Pinpoint the cell where the given text exists, returning its (x, y) midpoint coordinate. 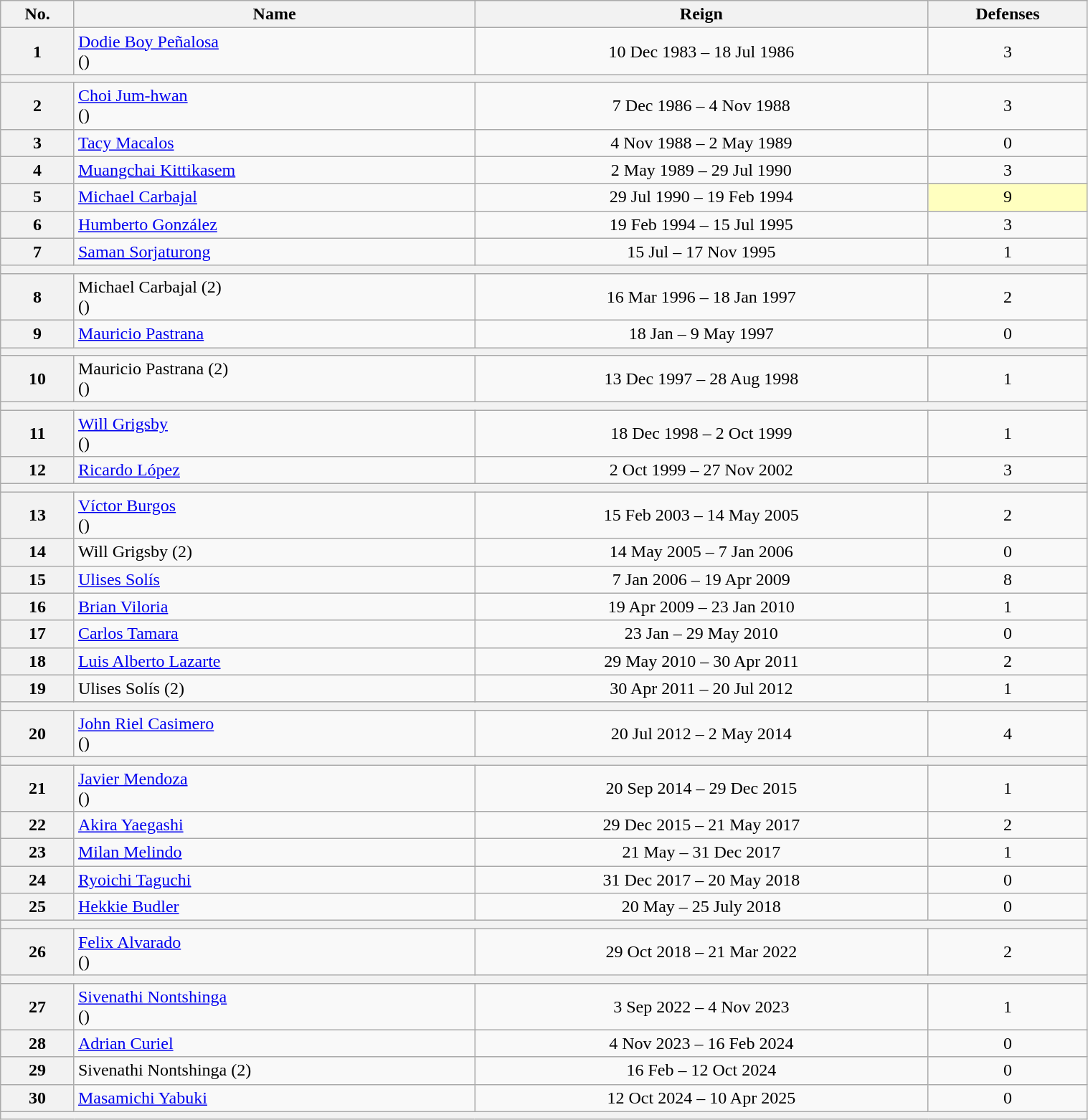
Hekkie Budler (274, 907)
21 May – 31 Dec 2017 (701, 853)
Humberto González (274, 224)
2 Oct 1999 – 27 Nov 2002 (701, 470)
20 (37, 733)
Felix Alvarado() (274, 952)
5 (37, 197)
29 Jul 1990 – 19 Feb 1994 (701, 197)
29 Oct 2018 – 21 Mar 2022 (701, 952)
20 Sep 2014 – 29 Dec 2015 (701, 787)
30 Apr 2011 – 20 Jul 2012 (701, 688)
19 Apr 2009 – 23 Jan 2010 (701, 607)
16 (37, 607)
29 Dec 2015 – 21 May 2017 (701, 825)
4 Nov 1988 – 2 May 1989 (701, 143)
Ricardo López (274, 470)
Carlos Tamara (274, 634)
12 Oct 2024 – 10 Apr 2025 (701, 1098)
27 (37, 1007)
15 Feb 2003 – 14 May 2005 (701, 515)
14 (37, 552)
Reign (701, 14)
Saman Sorjaturong (274, 252)
10 (37, 379)
10 Dec 1983 – 18 Jul 1986 (701, 52)
Ulises Solís (274, 579)
15 Jul – 17 Nov 1995 (701, 252)
13 Dec 1997 – 28 Aug 1998 (701, 379)
25 (37, 907)
12 (37, 470)
Mauricio Pastrana (274, 333)
3 Sep 2022 – 4 Nov 2023 (701, 1007)
7 Dec 1986 – 4 Nov 1988 (701, 106)
15 (37, 579)
23 (37, 853)
Choi Jum-hwan() (274, 106)
16 Feb – 12 Oct 2024 (701, 1071)
13 (37, 515)
Brian Viloria (274, 607)
30 (37, 1098)
29 (37, 1071)
Sivenathi Nontshinga (2) (274, 1071)
7 Jan 2006 – 19 Apr 2009 (701, 579)
Víctor Burgos() (274, 515)
31 Dec 2017 – 20 May 2018 (701, 880)
Will Grigsby (2) (274, 552)
Name (274, 14)
Adrian Curiel (274, 1043)
Tacy Macalos (274, 143)
Will Grigsby() (274, 433)
Sivenathi Nontshinga() (274, 1007)
Akira Yaegashi (274, 825)
28 (37, 1043)
Milan Melindo (274, 853)
Masamichi Yabuki (274, 1098)
No. (37, 14)
4 Nov 2023 – 16 Feb 2024 (701, 1043)
19 (37, 688)
23 Jan – 29 May 2010 (701, 634)
17 (37, 634)
22 (37, 825)
14 May 2005 – 7 Jan 2006 (701, 552)
Muangchai Kittikasem (274, 170)
Ulises Solís (2) (274, 688)
7 (37, 252)
John Riel Casimero() (274, 733)
20 Jul 2012 – 2 May 2014 (701, 733)
19 Feb 1994 – 15 Jul 1995 (701, 224)
Michael Carbajal (2)() (274, 297)
16 Mar 1996 – 18 Jan 1997 (701, 297)
Mauricio Pastrana (2)() (274, 379)
24 (37, 880)
29 May 2010 – 30 Apr 2011 (701, 661)
18 (37, 661)
Dodie Boy Peñalosa() (274, 52)
Michael Carbajal (274, 197)
2 May 1989 – 29 Jul 1990 (701, 170)
21 (37, 787)
Defenses (1008, 14)
26 (37, 952)
18 Dec 1998 – 2 Oct 1999 (701, 433)
20 May – 25 July 2018 (701, 907)
Luis Alberto Lazarte (274, 661)
Ryoichi Taguchi (274, 880)
6 (37, 224)
Javier Mendoza() (274, 787)
18 Jan – 9 May 1997 (701, 333)
11 (37, 433)
